Find where the given text appears and provide that cell's center as [x, y] coordinate. 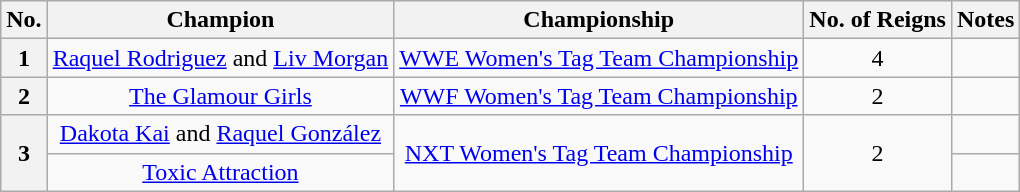
Notes [985, 20]
Champion [220, 20]
NXT Women's Tag Team Championship [599, 153]
Toxic Attraction [220, 172]
Championship [599, 20]
WWF Women's Tag Team Championship [599, 96]
The Glamour Girls [220, 96]
No. of Reigns [878, 20]
1 [24, 58]
Dakota Kai and Raquel González [220, 134]
No. [24, 20]
3 [24, 153]
4 [878, 58]
Raquel Rodriguez and Liv Morgan [220, 58]
WWE Women's Tag Team Championship [599, 58]
